Search for the cell housing the specified text and yield its (x, y) center coordinate. 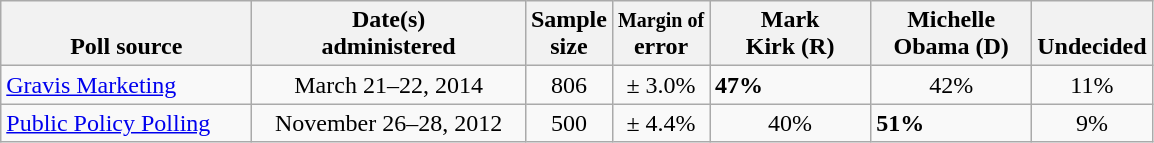
806 (568, 85)
November 26–28, 2012 (389, 123)
Undecided (1092, 34)
± 4.4% (660, 123)
11% (1092, 85)
MarkKirk (R) (790, 34)
Public Policy Polling (126, 123)
Poll source (126, 34)
Gravis Marketing (126, 85)
March 21–22, 2014 (389, 85)
± 3.0% (660, 85)
500 (568, 123)
9% (1092, 123)
42% (952, 85)
MichelleObama (D) (952, 34)
Samplesize (568, 34)
Margin oferror (660, 34)
40% (790, 123)
51% (952, 123)
Date(s)administered (389, 34)
47% (790, 85)
